Search for the cell housing the specified text and yield its (x, y) center coordinate. 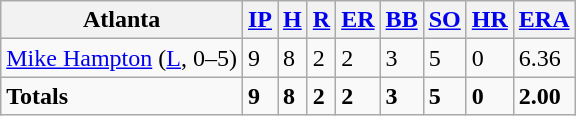
ERA (544, 20)
2.00 (544, 96)
BB (402, 20)
6.36 (544, 58)
Mike Hampton (L, 0–5) (122, 58)
HR (490, 20)
R (321, 20)
Atlanta (122, 20)
ER (358, 20)
Totals (122, 96)
SO (444, 20)
IP (260, 20)
H (293, 20)
